Output the [X, Y] coordinate of the center of the cell containing the given text.  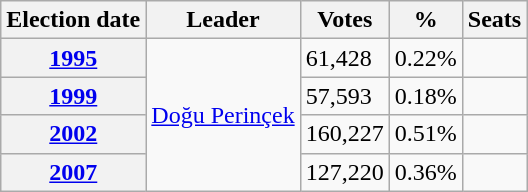
127,220 [344, 172]
Leader [223, 20]
Votes [344, 20]
2007 [74, 172]
Doğu Perinçek [223, 115]
0.36% [426, 172]
% [426, 20]
57,593 [344, 96]
1999 [74, 96]
160,227 [344, 134]
0.51% [426, 134]
0.18% [426, 96]
1995 [74, 58]
61,428 [344, 58]
Election date [74, 20]
0.22% [426, 58]
2002 [74, 134]
Seats [494, 20]
